Provide the (x, y) coordinate of the cell's center where the given text is located.  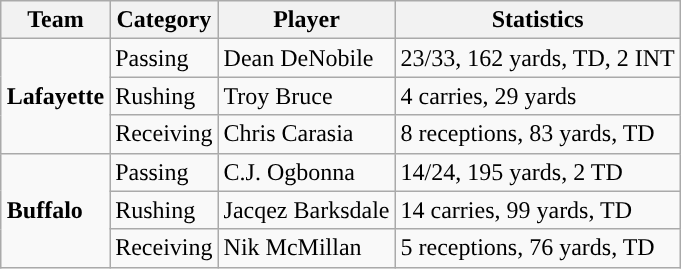
Category (164, 20)
Team (55, 20)
8 receptions, 83 yards, TD (538, 134)
Player (306, 20)
Chris Carasia (306, 134)
4 carries, 29 yards (538, 96)
Dean DeNobile (306, 58)
Statistics (538, 20)
C.J. Ogbonna (306, 172)
14 carries, 99 yards, TD (538, 210)
Buffalo (55, 210)
Troy Bruce (306, 96)
23/33, 162 yards, TD, 2 INT (538, 58)
Nik McMillan (306, 248)
Lafayette (55, 96)
5 receptions, 76 yards, TD (538, 248)
Jacqez Barksdale (306, 210)
14/24, 195 yards, 2 TD (538, 172)
